Return (X, Y) of the center of cell containing provided text 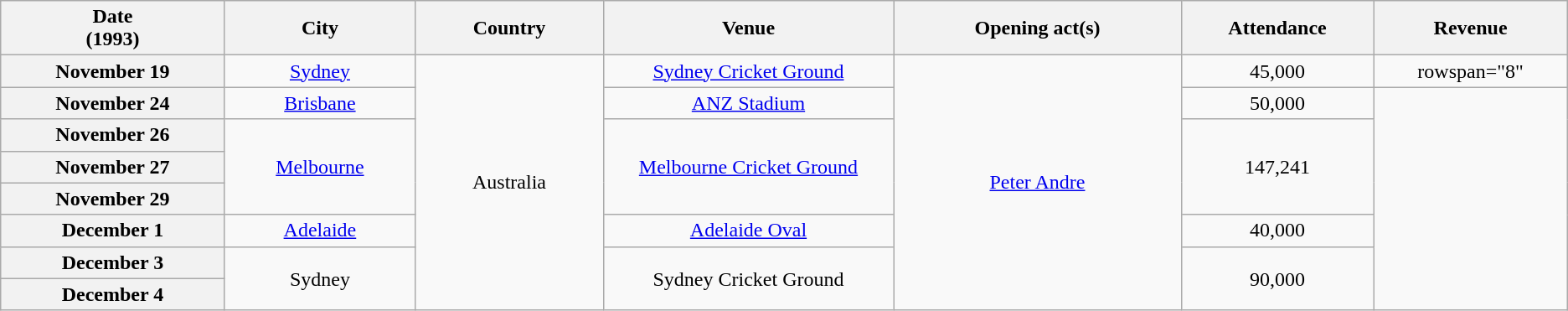
Opening act(s) (1037, 29)
December 3 (112, 262)
November 24 (112, 103)
Adelaide Oval (748, 231)
45,000 (1277, 71)
Peter Andre (1037, 183)
Melbourne Cricket Ground (748, 167)
December 1 (112, 231)
November 27 (112, 167)
50,000 (1277, 103)
Country (509, 29)
Revenue (1471, 29)
Date(1993) (112, 29)
Brisbane (320, 103)
147,241 (1277, 167)
Venue (748, 29)
Melbourne (320, 167)
Australia (509, 183)
90,000 (1277, 278)
December 4 (112, 294)
40,000 (1277, 231)
Attendance (1277, 29)
Adelaide (320, 231)
ANZ Stadium (748, 103)
November 29 (112, 199)
City (320, 29)
rowspan="8" (1471, 71)
November 19 (112, 71)
November 26 (112, 135)
